Scan for the cell matching the given text and deliver its (x, y) coordinate at center. 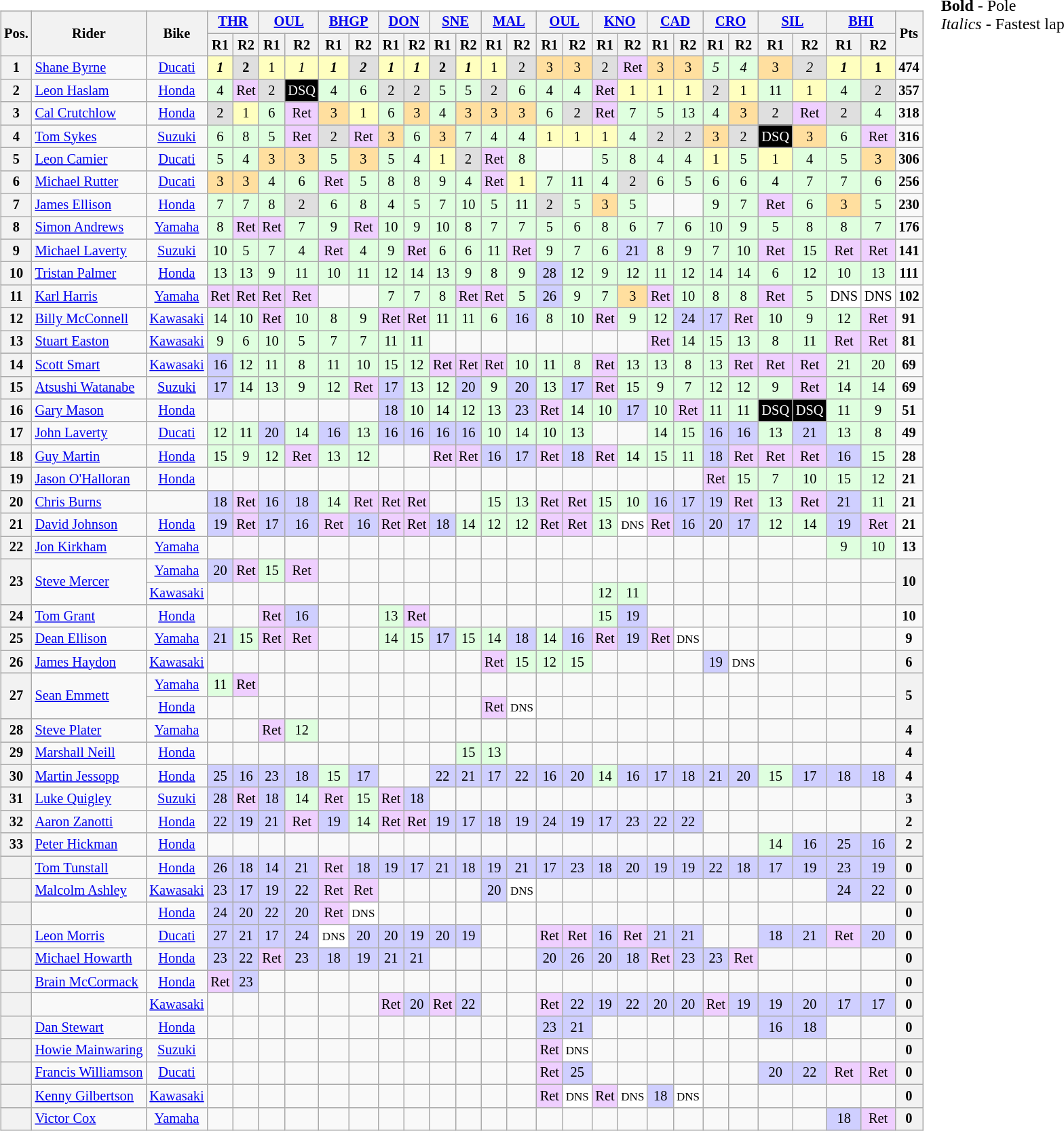
Luke Quigley (90, 799)
Leon Haslam (90, 91)
176 (909, 228)
CRO (731, 22)
102 (909, 297)
256 (909, 182)
Gary Mason (90, 411)
Simon Andrews (90, 228)
Michael Laverty (90, 251)
SNE (455, 22)
Cal Crutchlow (90, 113)
230 (909, 205)
141 (909, 251)
Steve Plater (90, 730)
THR (233, 22)
Dean Ellison (90, 639)
357 (909, 91)
Scott Smart (90, 365)
BHGP (349, 22)
Michael Rutter (90, 182)
91 (909, 319)
318 (909, 113)
33 (16, 845)
David Johnson (90, 525)
Pts (909, 34)
306 (909, 160)
Victor Cox (90, 1119)
Dan Stewart (90, 1028)
Stuart Easton (90, 342)
SIL (793, 22)
Karl Harris (90, 297)
Billy McConnell (90, 319)
31 (16, 799)
Sean Emmett (90, 697)
Chris Burns (90, 502)
Tristan Palmer (90, 274)
James Ellison (90, 205)
Howie Mainwaring (90, 1050)
81 (909, 342)
Marshall Neill (90, 754)
32 (16, 822)
Rider (90, 34)
Atsushi Watanabe (90, 388)
Michael Howarth (90, 959)
111 (909, 274)
316 (909, 136)
51 (909, 411)
John Laverty (90, 433)
Jon Kirkham (90, 548)
Martin Jessopp (90, 776)
474 (909, 68)
Steve Mercer (90, 581)
Leon Morris (90, 936)
Pos. (16, 34)
Guy Martin (90, 456)
KNO (620, 22)
Brain McCormack (90, 982)
Aaron Zanotti (90, 822)
James Haydon (90, 662)
Tom Sykes (90, 136)
Leon Camier (90, 160)
Malcolm Ashley (90, 891)
Tom Grant (90, 616)
DON (404, 22)
Francis Williamson (90, 1073)
49 (909, 433)
Bike (176, 34)
BHI (860, 22)
Jason O'Halloran (90, 479)
30 (16, 776)
Kenny Gilbertson (90, 1096)
Shane Byrne (90, 68)
29 (16, 754)
Tom Tunstall (90, 868)
CAD (675, 22)
Peter Hickman (90, 845)
MAL (509, 22)
